For the text-containing cell, return its midpoint in [x, y] coordinate format. 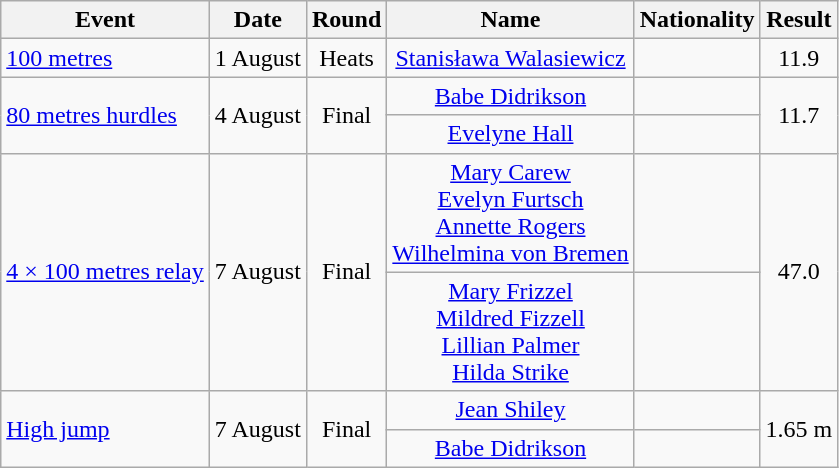
100 metres [106, 58]
Date [258, 20]
Mary FrizzelMildred FizzellLillian PalmerHilda Strike [510, 332]
4 August [258, 115]
47.0 [799, 272]
11.7 [799, 115]
Evelyne Hall [510, 134]
4 × 100 metres relay [106, 272]
High jump [106, 429]
80 metres hurdles [106, 115]
Result [799, 20]
11.9 [799, 58]
Nationality [697, 20]
Name [510, 20]
Jean Shiley [510, 410]
Event [106, 20]
Mary CarewEvelyn FurtschAnnette RogersWilhelmina von Bremen [510, 212]
Round [346, 20]
1.65 m [799, 429]
Heats [346, 58]
Stanisława Walasiewicz [510, 58]
1 August [258, 58]
